Provide the [x, y] coordinate of the cell's center where the given text is located.  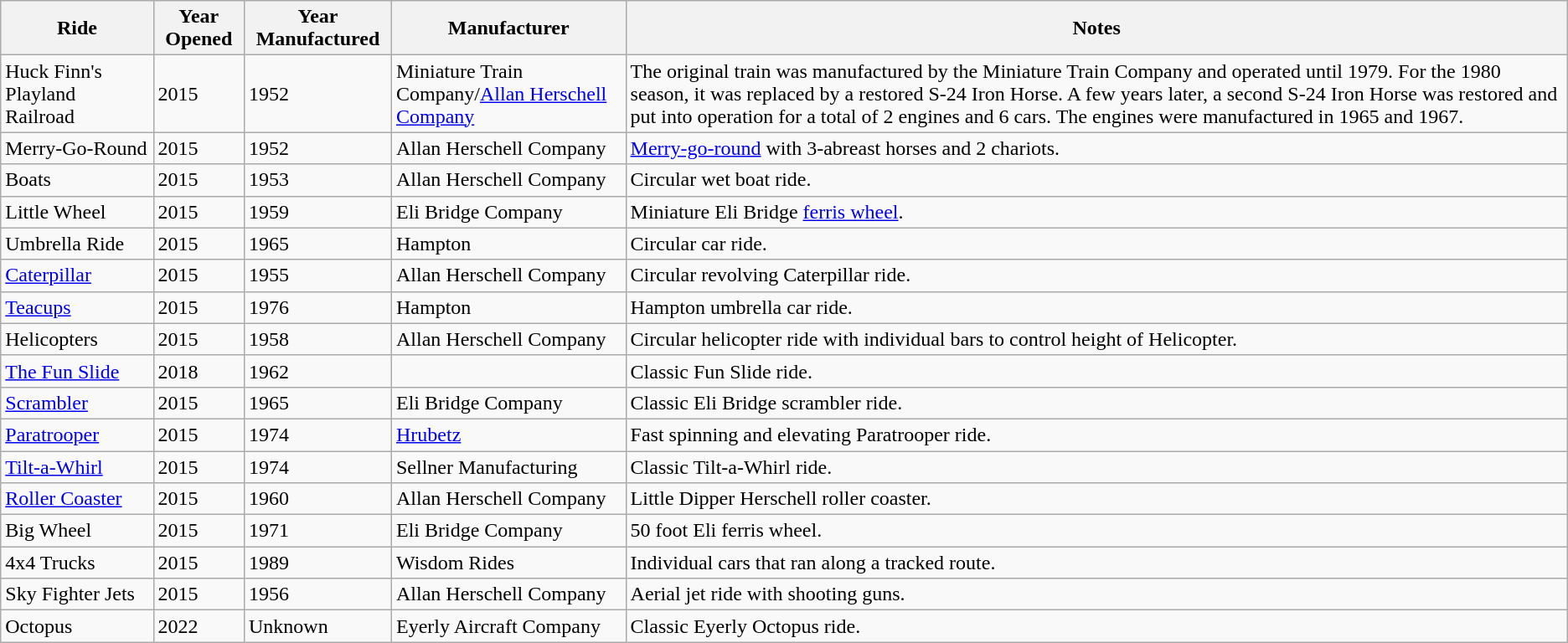
Little Dipper Herschell roller coaster. [1096, 499]
Classic Tilt-a-Whirl ride. [1096, 466]
50 foot Eli ferris wheel. [1096, 531]
Manufacturer [508, 28]
Scrambler [77, 403]
Helicopters [77, 339]
Caterpillar [77, 275]
Little Wheel [77, 212]
1976 [317, 307]
Hrubetz [508, 435]
2018 [199, 371]
Sky Fighter Jets [77, 594]
Teacups [77, 307]
Circular helicopter ride with individual bars to control height of Helicopter. [1096, 339]
Year Opened [199, 28]
Miniature Train Company/Allan Herschell Company [508, 94]
1960 [317, 499]
Miniature Eli Bridge ferris wheel. [1096, 212]
Circular revolving Caterpillar ride. [1096, 275]
Tilt-a-Whirl [77, 466]
1971 [317, 531]
Octopus [77, 626]
Umbrella Ride [77, 244]
Classic Fun Slide ride. [1096, 371]
Individual cars that ran along a tracked route. [1096, 563]
Hampton umbrella car ride. [1096, 307]
1989 [317, 563]
Ride [77, 28]
Circular car ride. [1096, 244]
Boats [77, 180]
1956 [317, 594]
Eyerly Aircraft Company [508, 626]
Roller Coaster [77, 499]
Classic Eyerly Octopus ride. [1096, 626]
Wisdom Rides [508, 563]
2022 [199, 626]
Circular wet boat ride. [1096, 180]
1958 [317, 339]
Classic Eli Bridge scrambler ride. [1096, 403]
Sellner Manufacturing [508, 466]
1959 [317, 212]
Fast spinning and elevating Paratrooper ride. [1096, 435]
Merry-go-round with 3-abreast horses and 2 chariots. [1096, 148]
Huck Finn's Playland Railroad [77, 94]
1962 [317, 371]
Big Wheel [77, 531]
Aerial jet ride with shooting guns. [1096, 594]
1953 [317, 180]
Year Manufactured [317, 28]
1955 [317, 275]
Notes [1096, 28]
4x4 Trucks [77, 563]
Merry-Go-Round [77, 148]
Unknown [317, 626]
Paratrooper [77, 435]
The Fun Slide [77, 371]
